Provide the [X, Y] coordinate of the cell's center where the given text is located.  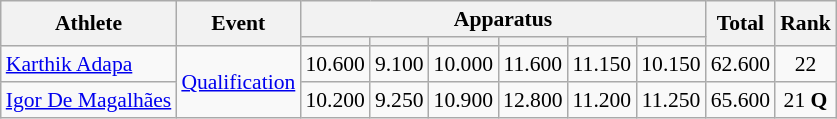
10.600 [334, 64]
11.600 [532, 64]
Athlete [89, 24]
12.800 [532, 100]
Igor De Magalhães [89, 100]
62.600 [740, 64]
11.250 [670, 100]
21 Q [806, 100]
10.000 [464, 64]
10.900 [464, 100]
9.250 [400, 100]
Total [740, 24]
9.100 [400, 64]
Karthik Adapa [89, 64]
22 [806, 64]
10.200 [334, 100]
11.200 [602, 100]
Qualification [238, 82]
Apparatus [502, 19]
10.150 [670, 64]
11.150 [602, 64]
Rank [806, 24]
65.600 [740, 100]
Event [238, 24]
